Return the [X, Y] coordinate for the center point of the cell that contains the specified text.  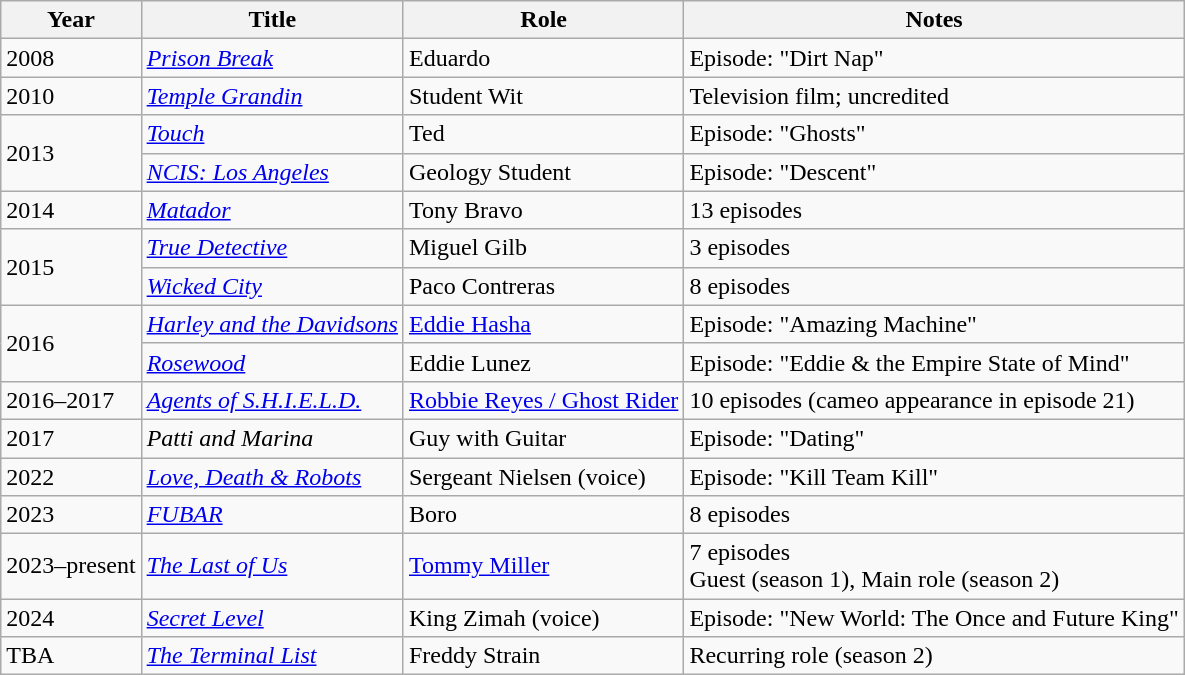
Boro [543, 515]
Secret Level [272, 618]
Matador [272, 210]
10 episodes (cameo appearance in episode 21) [934, 400]
Tony Bravo [543, 210]
Episode: "New World: The Once and Future King" [934, 618]
Year [71, 20]
Episode: "Dirt Nap" [934, 58]
King Zimah (voice) [543, 618]
2016–2017 [71, 400]
Prison Break [272, 58]
Freddy Strain [543, 656]
TBA [71, 656]
FUBAR [272, 515]
Tommy Miller [543, 566]
2024 [71, 618]
Miguel Gilb [543, 248]
Guy with Guitar [543, 438]
NCIS: Los Angeles [272, 172]
Role [543, 20]
2015 [71, 267]
Geology Student [543, 172]
Sergeant Nielsen (voice) [543, 477]
2016 [71, 343]
Robbie Reyes / Ghost Rider [543, 400]
Notes [934, 20]
2023 [71, 515]
Ted [543, 134]
2010 [71, 96]
Title [272, 20]
Episode: "Kill Team Kill" [934, 477]
Agents of S.H.I.E.L.D. [272, 400]
2017 [71, 438]
Episode: "Descent" [934, 172]
Recurring role (season 2) [934, 656]
Patti and Marina [272, 438]
7 episodesGuest (season 1), Main role (season 2) [934, 566]
Student Wit [543, 96]
Touch [272, 134]
Paco Contreras [543, 286]
2008 [71, 58]
13 episodes [934, 210]
Harley and the Davidsons [272, 324]
Television film; uncredited [934, 96]
Wicked City [272, 286]
2014 [71, 210]
Eddie Hasha [543, 324]
Eduardo [543, 58]
2023–present [71, 566]
Episode: "Ghosts" [934, 134]
Episode: "Amazing Machine" [934, 324]
2022 [71, 477]
3 episodes [934, 248]
The Last of Us [272, 566]
True Detective [272, 248]
Temple Grandin [272, 96]
The Terminal List [272, 656]
Episode: "Eddie & the Empire State of Mind" [934, 362]
Love, Death & Robots [272, 477]
Eddie Lunez [543, 362]
2013 [71, 153]
Rosewood [272, 362]
Episode: "Dating" [934, 438]
